Locate the cell with the specified text and output its [X, Y] center coordinate. 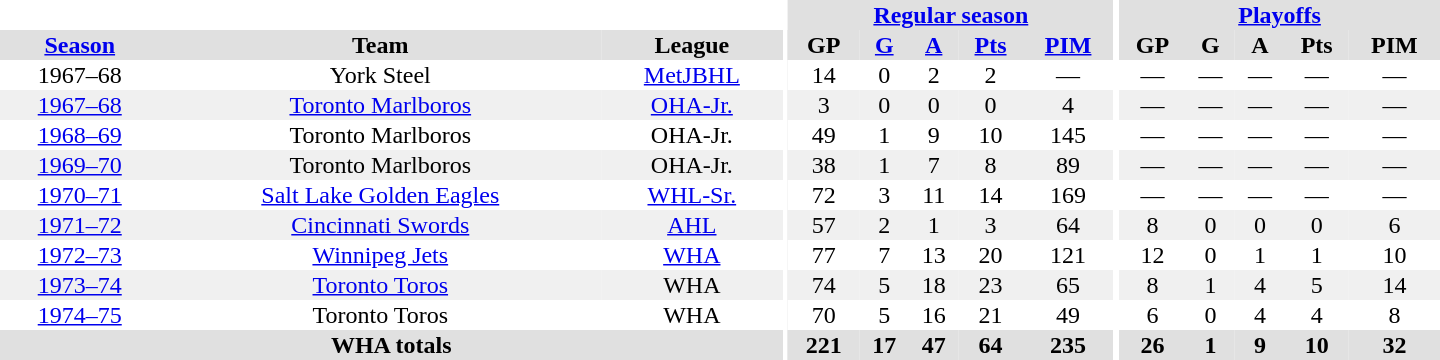
Playoffs [1280, 15]
235 [1068, 345]
12 [1152, 255]
1972–73 [80, 255]
145 [1068, 135]
1974–75 [80, 315]
47 [934, 345]
32 [1394, 345]
74 [824, 285]
57 [824, 225]
WHL-Sr. [692, 195]
23 [990, 285]
1968–69 [80, 135]
Winnipeg Jets [380, 255]
18 [934, 285]
20 [990, 255]
1971–72 [80, 225]
Cincinnati Swords [380, 225]
Team [380, 45]
AHL [692, 225]
16 [934, 315]
MetJBHL [692, 75]
WHA totals [392, 345]
221 [824, 345]
89 [1068, 165]
17 [884, 345]
Regular season [951, 15]
York Steel [380, 75]
Salt Lake Golden Eagles [380, 195]
1969–70 [80, 165]
77 [824, 255]
121 [1068, 255]
72 [824, 195]
1970–71 [80, 195]
38 [824, 165]
11 [934, 195]
65 [1068, 285]
169 [1068, 195]
Season [80, 45]
70 [824, 315]
1973–74 [80, 285]
13 [934, 255]
26 [1152, 345]
21 [990, 315]
League [692, 45]
